Pinpoint the cell where the given text exists, returning its [X, Y] midpoint coordinate. 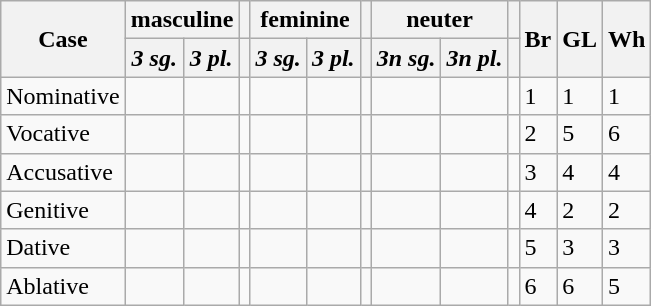
Vocative [63, 134]
3n pl. [474, 58]
feminine [305, 20]
Br [538, 39]
Wh [627, 39]
GL [580, 39]
3n sg. [406, 58]
Ablative [63, 286]
Case [63, 39]
Accusative [63, 172]
neuter [440, 20]
Nominative [63, 96]
Genitive [63, 210]
Dative [63, 248]
masculine [182, 20]
